From the cell containing the given text, extract its center point as [X, Y] coordinate. 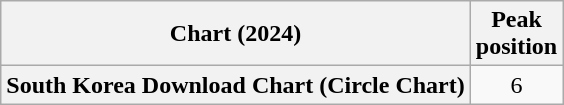
South Korea Download Chart (Circle Chart) [236, 85]
6 [516, 85]
Chart (2024) [236, 34]
Peakposition [516, 34]
